Locate the cell with the specified text and output its (X, Y) center coordinate. 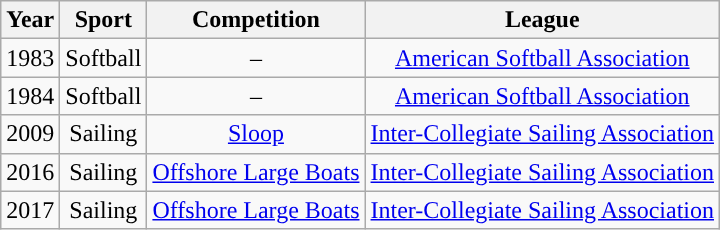
Year (30, 20)
Sport (104, 20)
League (542, 20)
2017 (30, 210)
Competition (256, 20)
2016 (30, 172)
1983 (30, 58)
1984 (30, 96)
2009 (30, 134)
Sloop (256, 134)
